Return [x, y] of the center of cell containing provided text 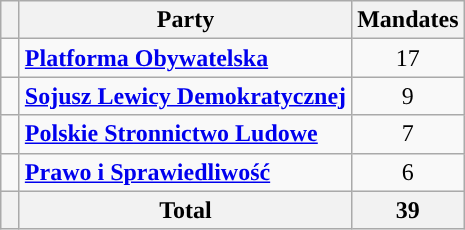
Sojusz Lewicy Demokratycznej [185, 96]
Prawo i Sprawiedliwość [185, 172]
Platforma Obywatelska [185, 58]
Mandates [408, 20]
6 [408, 172]
9 [408, 96]
39 [408, 210]
17 [408, 58]
Total [185, 210]
Polskie Stronnictwo Ludowe [185, 134]
Party [185, 20]
7 [408, 134]
